Locate the cell with the specified text and output its [x, y] center coordinate. 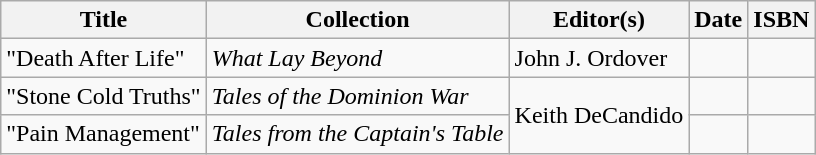
ISBN [782, 20]
Date [718, 20]
"Stone Cold Truths" [104, 96]
John J. Ordover [599, 58]
Keith DeCandido [599, 115]
Tales from the Captain's Table [358, 134]
Collection [358, 20]
Title [104, 20]
Editor(s) [599, 20]
"Death After Life" [104, 58]
Tales of the Dominion War [358, 96]
"Pain Management" [104, 134]
What Lay Beyond [358, 58]
